Extract the (x, y) coordinate from the center of the cell holding the provided text.  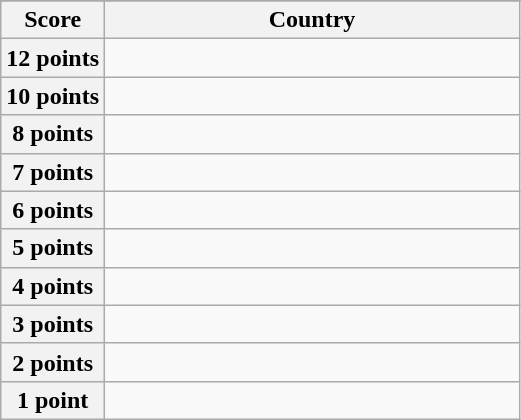
7 points (53, 172)
4 points (53, 286)
3 points (53, 324)
5 points (53, 248)
8 points (53, 134)
2 points (53, 362)
1 point (53, 400)
Country (312, 20)
Score (53, 20)
6 points (53, 210)
12 points (53, 58)
10 points (53, 96)
